Return the (x, y) coordinate for the center point of the cell that contains the specified text.  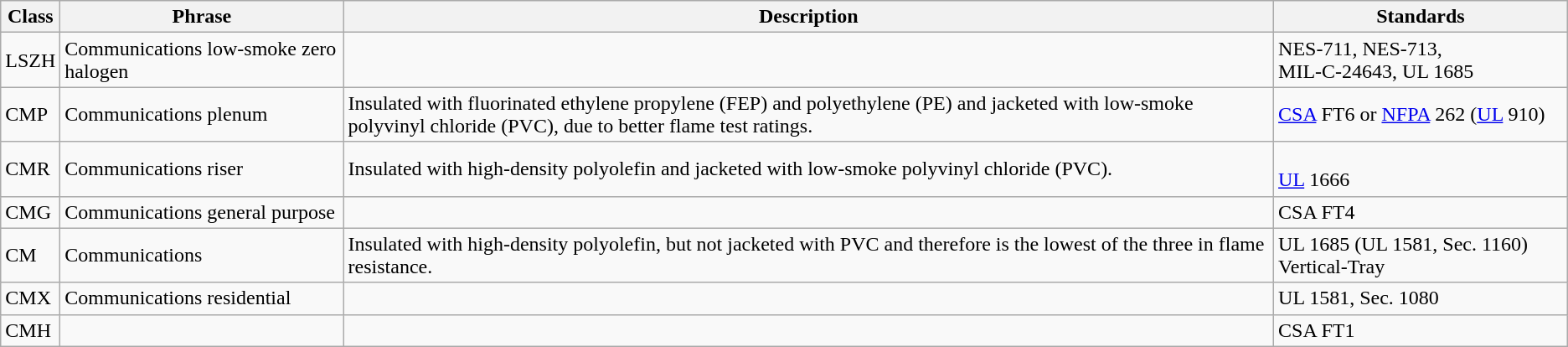
UL 1666 (1421, 169)
CMH (30, 330)
CM (30, 255)
Communications (202, 255)
UL 1581, Sec. 1080 (1421, 298)
Standards (1421, 17)
Insulated with high-density polyolefin, but not jacketed with PVC and therefore is the lowest of the three in flame resistance. (808, 255)
LSZH (30, 60)
Communications low-smoke zero halogen (202, 60)
CMG (30, 212)
Communications riser (202, 169)
Insulated with high-density polyolefin and jacketed with low-smoke polyvinyl chloride (PVC). (808, 169)
Class (30, 17)
UL 1685 (UL 1581, Sec. 1160) Vertical-Tray (1421, 255)
CMP (30, 114)
CMX (30, 298)
NES‑711, NES‑713, MIL‑C‑24643, UL 1685 (1421, 60)
Communications residential (202, 298)
CMR (30, 169)
CSA FT4 (1421, 212)
Phrase (202, 17)
Description (808, 17)
CSA FT1 (1421, 330)
Communications plenum (202, 114)
Communications general purpose (202, 212)
CSA FT6 or NFPA 262 (UL 910) (1421, 114)
